Extract the [x, y] coordinate from the center of the cell holding the provided text.  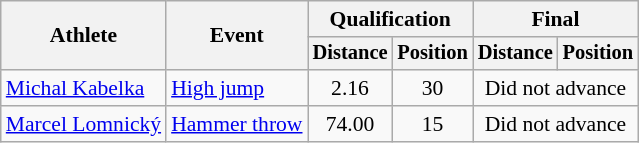
Final [556, 19]
2.16 [350, 88]
Hammer throw [236, 124]
15 [432, 124]
Athlete [84, 36]
30 [432, 88]
74.00 [350, 124]
Event [236, 36]
Marcel Lomnický [84, 124]
High jump [236, 88]
Qualification [390, 19]
Michal Kabelka [84, 88]
